Extract the (x, y) coordinate from the center of the cell holding the provided text.  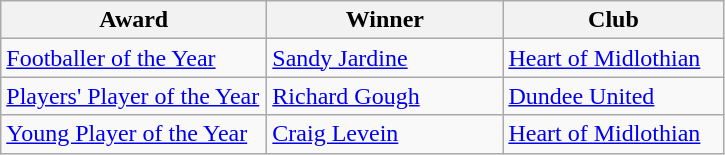
Winner (385, 20)
Sandy Jardine (385, 58)
Footballer of the Year (134, 58)
Dundee United (614, 96)
Richard Gough (385, 96)
Players' Player of the Year (134, 96)
Award (134, 20)
Craig Levein (385, 134)
Young Player of the Year (134, 134)
Club (614, 20)
